For the text-containing cell, return its midpoint in (X, Y) coordinate format. 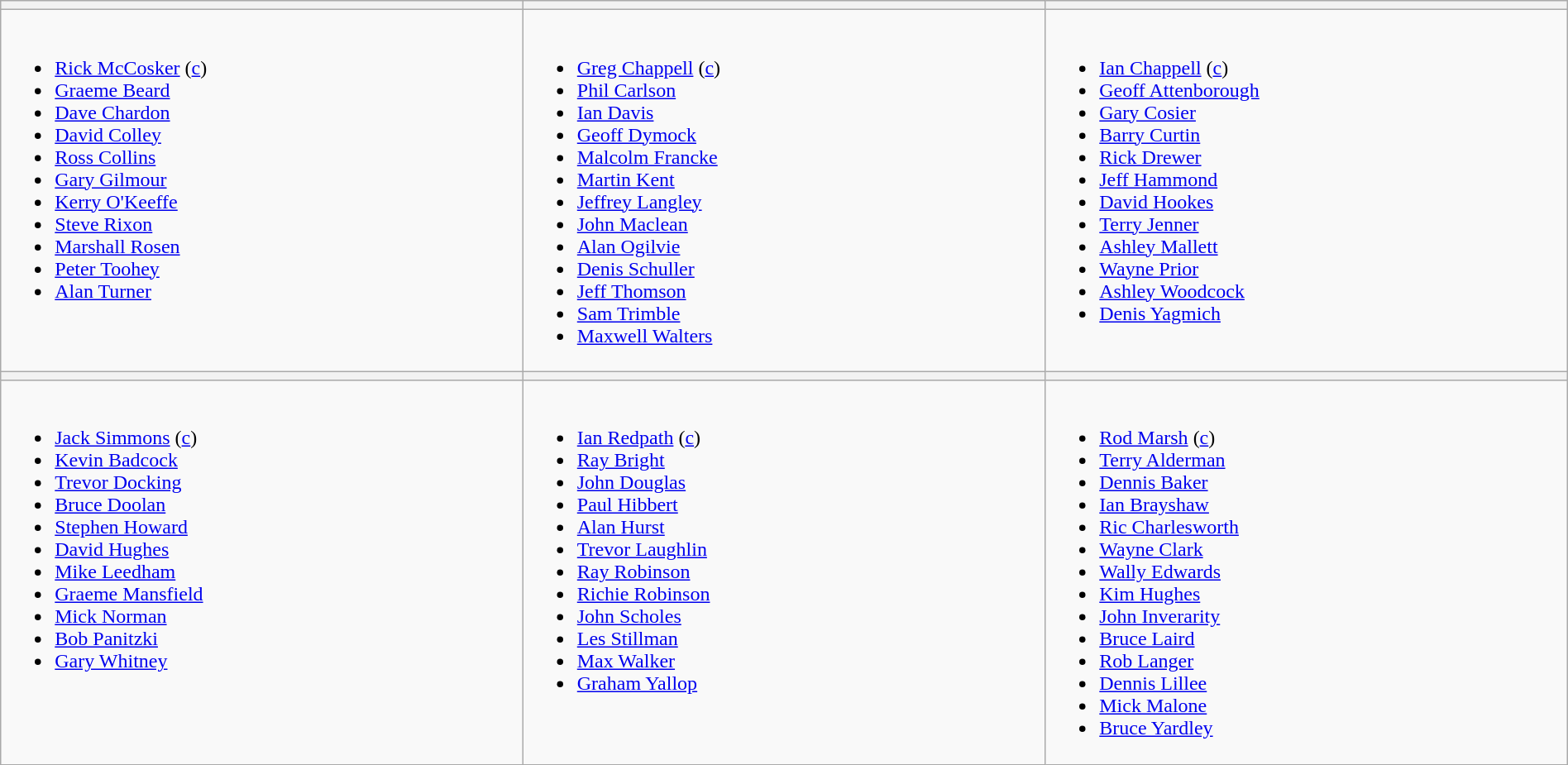
Ian Redpath (c)Ray BrightJohn DouglasPaul HibbertAlan HurstTrevor LaughlinRay RobinsonRichie RobinsonJohn ScholesLes StillmanMax WalkerGraham Yallop (784, 572)
Jack Simmons (c)Kevin BadcockTrevor DockingBruce DoolanStephen HowardDavid HughesMike LeedhamGraeme MansfieldMick NormanBob PanitzkiGary Whitney (262, 572)
Rick McCosker (c)Graeme BeardDave ChardonDavid ColleyRoss CollinsGary GilmourKerry O'KeeffeSteve RixonMarshall RosenPeter TooheyAlan Turner (262, 190)
